Determine the (x, y) coordinate at the center of the cell enclosing the given text.  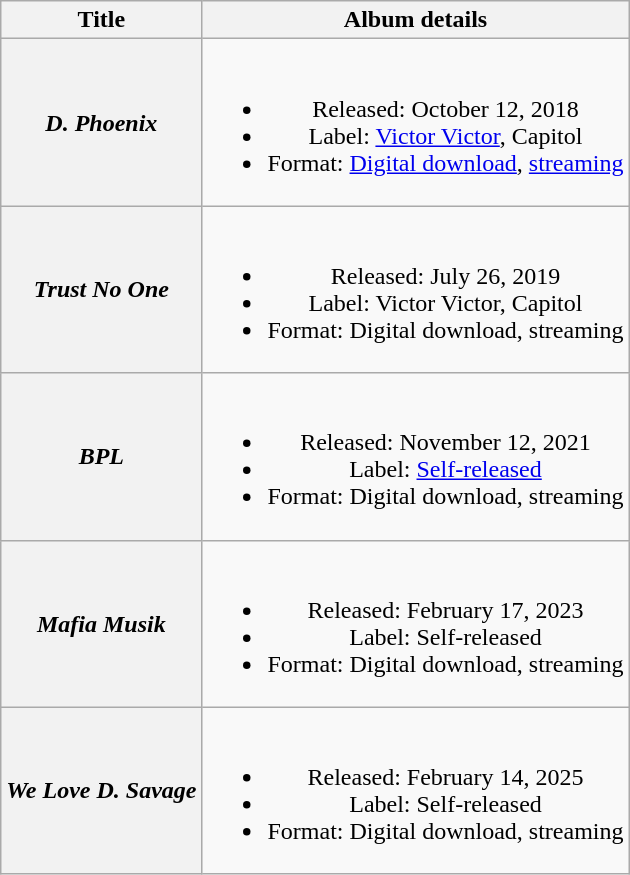
Released: February 14, 2025Label: Self-releasedFormat: Digital download, streaming (416, 790)
BPL (102, 456)
Album details (416, 20)
Released: October 12, 2018Label: Victor Victor, CapitolFormat: Digital download, streaming (416, 122)
Mafia Musik (102, 624)
Released: November 12, 2021Label: Self-releasedFormat: Digital download, streaming (416, 456)
Title (102, 20)
We Love D. Savage (102, 790)
D. Phoenix (102, 122)
Trust No One (102, 290)
Released: July 26, 2019Label: Victor Victor, CapitolFormat: Digital download, streaming (416, 290)
Released: February 17, 2023Label: Self-releasedFormat: Digital download, streaming (416, 624)
